Output the [x, y] coordinate of the center of the cell containing the given text.  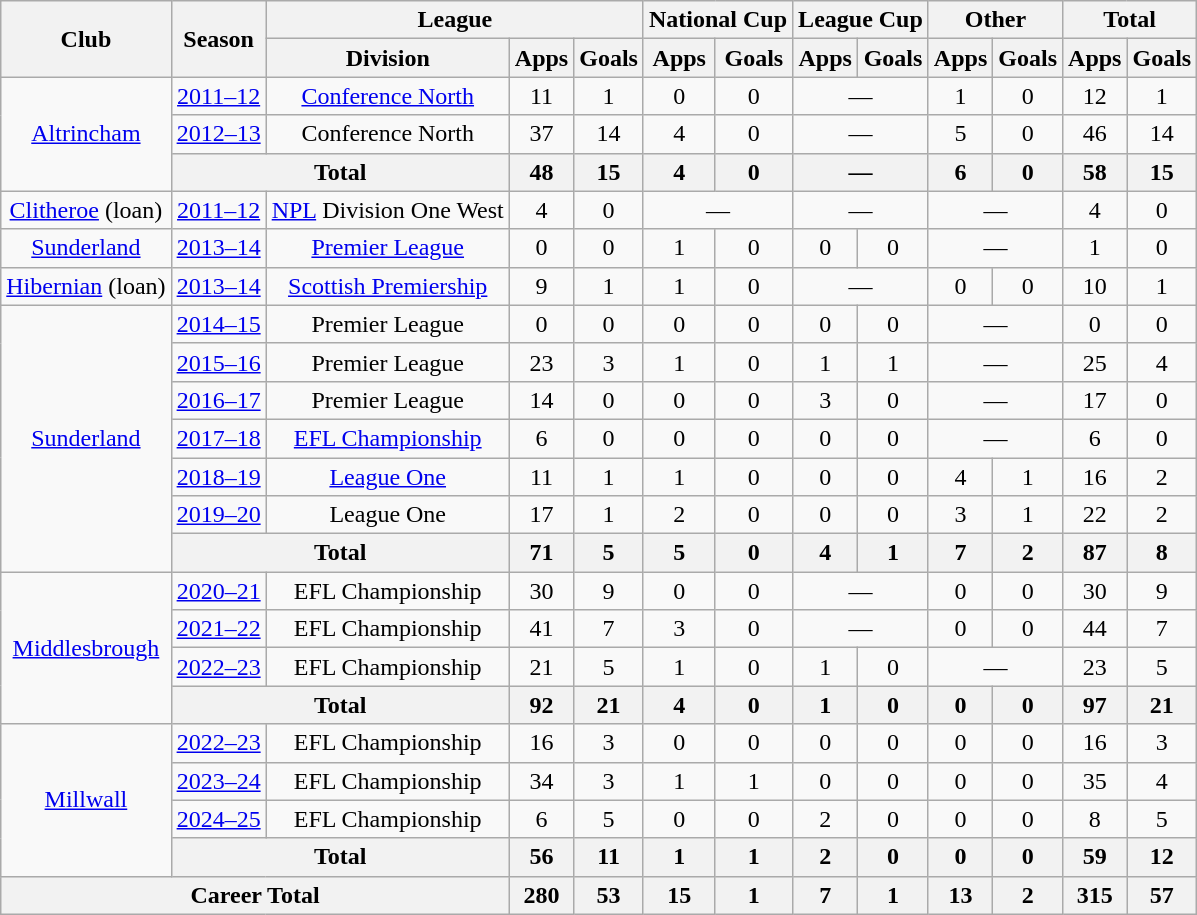
Division [388, 58]
2019–20 [218, 515]
2017–18 [218, 438]
2024–25 [218, 819]
92 [541, 705]
Altrincham [86, 134]
Middlesbrough [86, 648]
87 [1095, 553]
Career Total [256, 895]
13 [960, 895]
57 [1162, 895]
NPL Division One West [388, 210]
2015–16 [218, 362]
280 [541, 895]
53 [609, 895]
34 [541, 781]
37 [541, 134]
10 [1095, 286]
Scottish Premiership [388, 286]
2016–17 [218, 400]
League Cup [861, 20]
97 [1095, 705]
Millwall [86, 800]
46 [1095, 134]
25 [1095, 362]
2014–15 [218, 324]
22 [1095, 515]
2018–19 [218, 477]
2012–13 [218, 134]
44 [1095, 629]
Season [218, 39]
59 [1095, 857]
35 [1095, 781]
League [454, 20]
41 [541, 629]
Other [995, 20]
Club [86, 39]
National Cup [718, 20]
2021–22 [218, 629]
2023–24 [218, 781]
Clitheroe (loan) [86, 210]
2020–21 [218, 591]
71 [541, 553]
56 [541, 857]
48 [541, 172]
Hibernian (loan) [86, 286]
315 [1095, 895]
58 [1095, 172]
